Extract the (x, y) coordinate from the center of the cell holding the provided text.  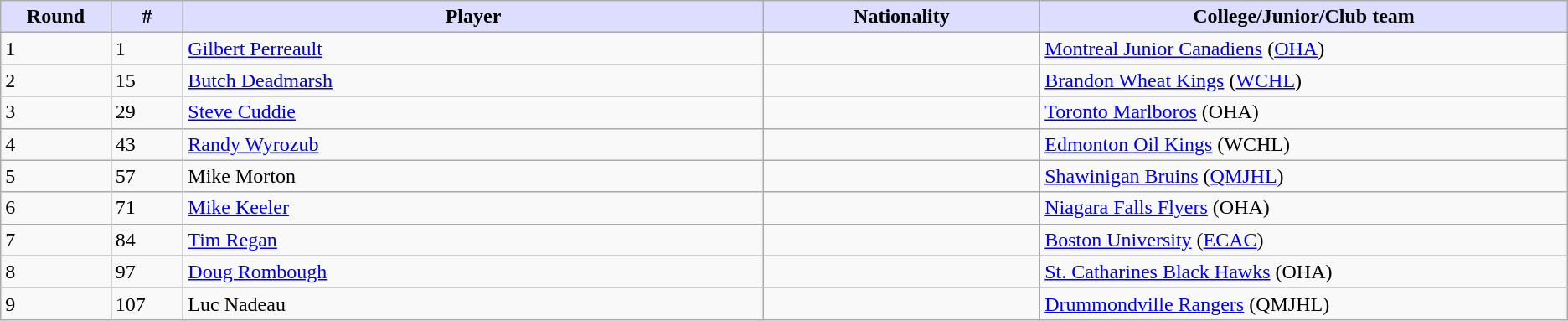
Doug Rombough (473, 272)
Player (473, 17)
6 (56, 208)
Steve Cuddie (473, 112)
97 (147, 272)
Shawinigan Bruins (QMJHL) (1304, 176)
Brandon Wheat Kings (WCHL) (1304, 80)
7 (56, 240)
5 (56, 176)
St. Catharines Black Hawks (OHA) (1304, 272)
9 (56, 303)
Randy Wyrozub (473, 144)
84 (147, 240)
Luc Nadeau (473, 303)
Toronto Marlboros (OHA) (1304, 112)
# (147, 17)
4 (56, 144)
107 (147, 303)
Round (56, 17)
Edmonton Oil Kings (WCHL) (1304, 144)
Niagara Falls Flyers (OHA) (1304, 208)
Butch Deadmarsh (473, 80)
Drummondville Rangers (QMJHL) (1304, 303)
College/Junior/Club team (1304, 17)
Montreal Junior Canadiens (OHA) (1304, 49)
Tim Regan (473, 240)
71 (147, 208)
8 (56, 272)
Nationality (901, 17)
29 (147, 112)
Mike Keeler (473, 208)
Mike Morton (473, 176)
3 (56, 112)
Gilbert Perreault (473, 49)
43 (147, 144)
2 (56, 80)
57 (147, 176)
15 (147, 80)
Boston University (ECAC) (1304, 240)
